Return (X, Y) of the center of cell containing provided text 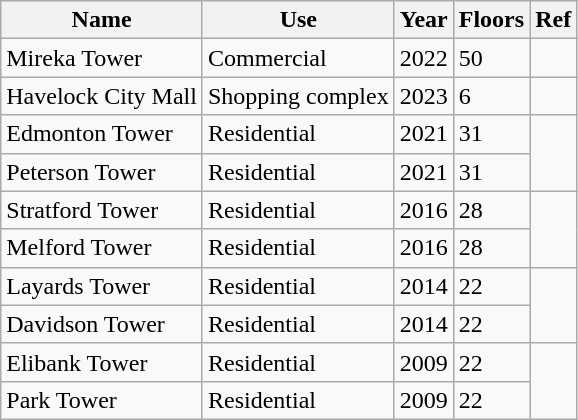
Name (102, 20)
Ref (554, 20)
Use (298, 20)
Peterson Tower (102, 172)
Elibank Tower (102, 362)
2023 (424, 96)
50 (491, 58)
Park Tower (102, 400)
Havelock City Mall (102, 96)
Floors (491, 20)
6 (491, 96)
2022 (424, 58)
Davidson Tower (102, 324)
Shopping complex (298, 96)
Stratford Tower (102, 210)
Melford Tower (102, 248)
Mireka Tower (102, 58)
Commercial (298, 58)
Year (424, 20)
Layards Tower (102, 286)
Edmonton Tower (102, 134)
